Return the (X, Y) coordinate for the center point of the cell that contains the specified text.  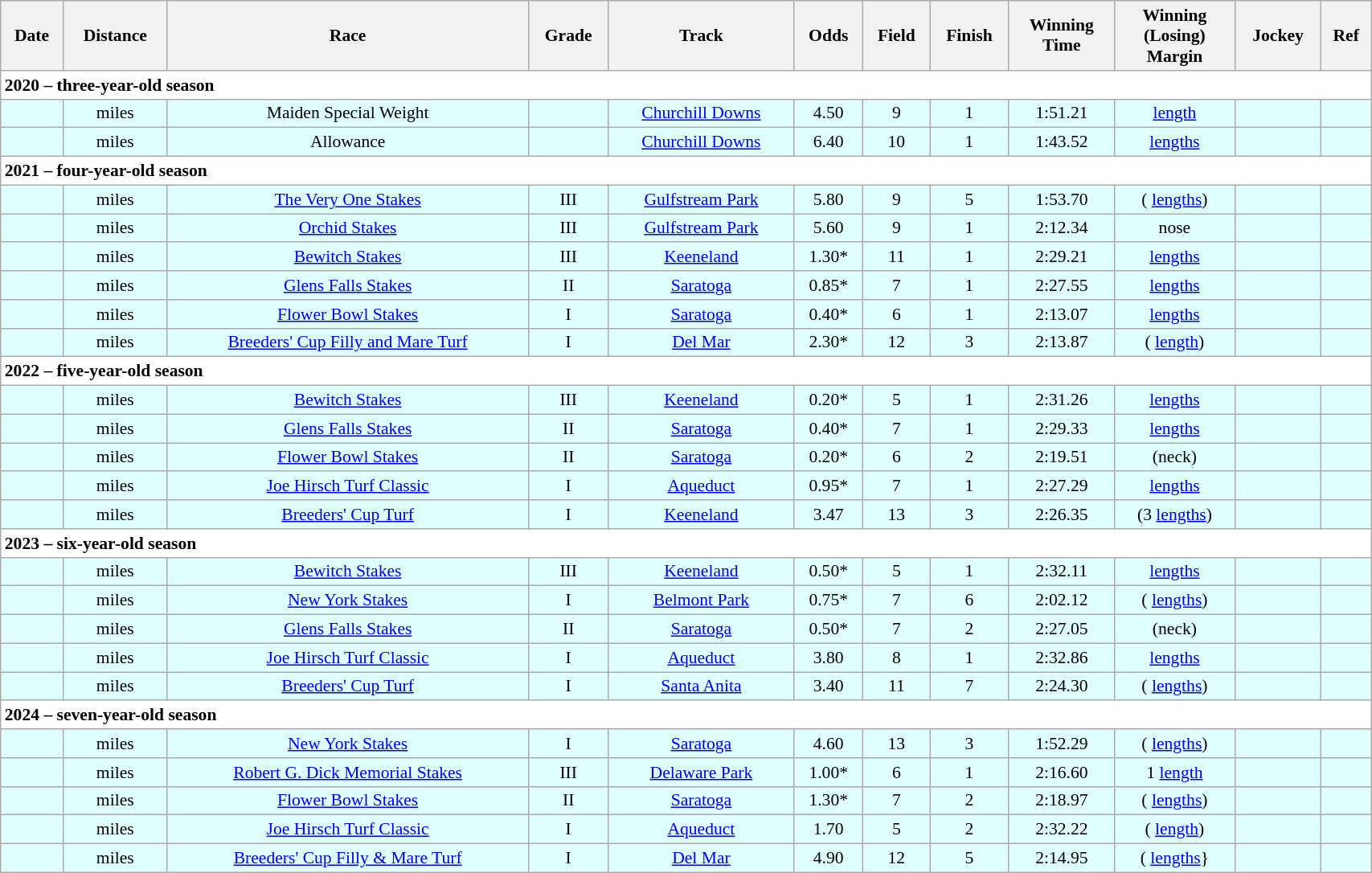
1:53.70 (1061, 199)
Santa Anita (701, 687)
0.95* (829, 486)
6.40 (829, 142)
4.90 (829, 859)
0.75* (829, 600)
8 (897, 658)
2:31.26 (1061, 400)
2:26.35 (1061, 514)
5.80 (829, 199)
2020 – three-year-old season (686, 85)
nose (1174, 228)
0.85* (829, 285)
2:16.60 (1061, 773)
Field (897, 35)
2:12.34 (1061, 228)
Maiden Special Weight (347, 113)
Track (701, 35)
4.50 (829, 113)
Winning(Losing)Margin (1174, 35)
Belmont Park (701, 600)
2.30* (829, 342)
Robert G. Dick Memorial Stakes (347, 773)
2022 – five-year-old season (686, 371)
2:27.55 (1061, 285)
2:27.29 (1061, 486)
3.40 (829, 687)
1.00* (829, 773)
2024 – seven-year-old season (686, 715)
2:29.33 (1061, 428)
1:52.29 (1061, 744)
1:51.21 (1061, 113)
4.60 (829, 744)
Grade (568, 35)
2023 – six-year-old season (686, 543)
Race (347, 35)
Ref (1346, 35)
2:32.22 (1061, 830)
2021 – four-year-old season (686, 171)
1 length (1174, 773)
2:14.95 (1061, 859)
2:24.30 (1061, 687)
Date (32, 35)
length (1174, 113)
Delaware Park (701, 773)
2:27.05 (1061, 629)
(3 lengths) (1174, 514)
2:32.11 (1061, 572)
Breeders' Cup Filly and Mare Turf (347, 342)
( lengths} (1174, 859)
3.47 (829, 514)
3.80 (829, 658)
2:32.86 (1061, 658)
Finish (969, 35)
Breeders' Cup Filly & Mare Turf (347, 859)
Distance (115, 35)
5.60 (829, 228)
2:29.21 (1061, 257)
1:43.52 (1061, 142)
2:18.97 (1061, 801)
2:13.07 (1061, 314)
Orchid Stakes (347, 228)
2:02.12 (1061, 600)
Allowance (347, 142)
2:13.87 (1061, 342)
The Very One Stakes (347, 199)
WinningTime (1061, 35)
1.70 (829, 830)
10 (897, 142)
2:19.51 (1061, 457)
Odds (829, 35)
Jockey (1278, 35)
